Detect which cell encompasses the target text, then output its (X, Y) center coordinate. 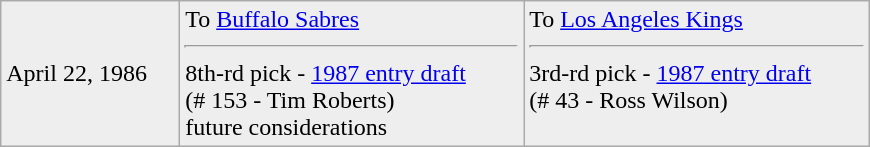
April 22, 1986 (90, 74)
To Buffalo Sabres8th-rd pick - 1987 entry draft(# 153 - Tim Roberts)future considerations (352, 74)
To Los Angeles Kings3rd-rd pick - 1987 entry draft(# 43 - Ross Wilson) (697, 74)
